Search for the cell housing the specified text and yield its [X, Y] center coordinate. 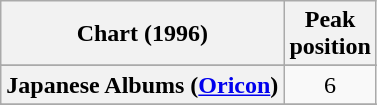
6 [330, 85]
Japanese Albums (Oricon) [142, 85]
Peakposition [330, 34]
Chart (1996) [142, 34]
